Return the [x, y] coordinate for the center point of the cell that contains the specified text.  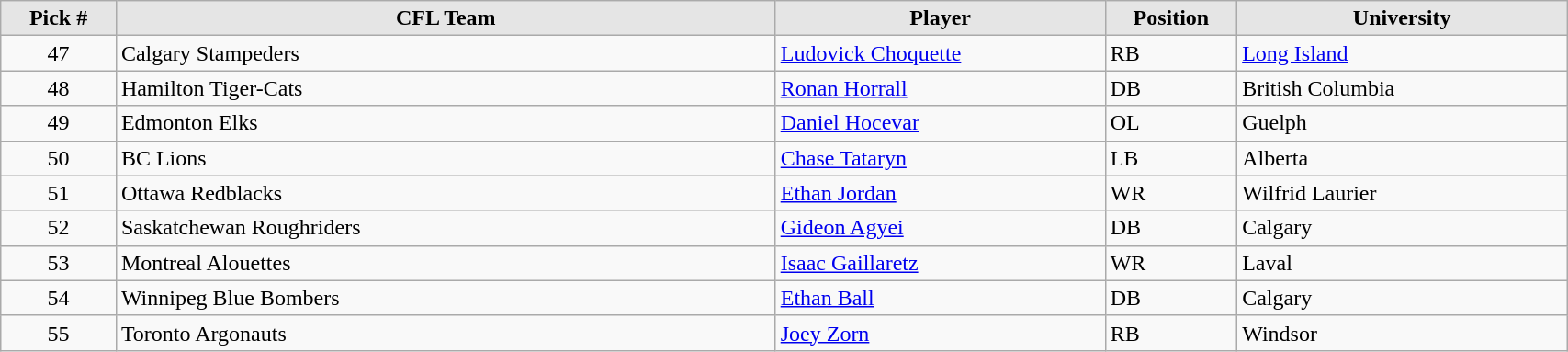
British Columbia [1402, 88]
50 [59, 158]
Montreal Alouettes [446, 263]
Chase Tataryn [941, 158]
48 [59, 88]
BC Lions [446, 158]
Laval [1402, 263]
Joey Zorn [941, 333]
Saskatchewan Roughriders [446, 228]
Daniel Hocevar [941, 123]
Position [1171, 18]
Ronan Horrall [941, 88]
CFL Team [446, 18]
Windsor [1402, 333]
OL [1171, 123]
51 [59, 193]
55 [59, 333]
Gideon Agyei [941, 228]
Ottawa Redblacks [446, 193]
Isaac Gaillaretz [941, 263]
LB [1171, 158]
Pick # [59, 18]
Ethan Jordan [941, 193]
54 [59, 298]
49 [59, 123]
Ludovick Choquette [941, 53]
University [1402, 18]
Winnipeg Blue Bombers [446, 298]
Long Island [1402, 53]
Guelph [1402, 123]
Alberta [1402, 158]
Calgary Stampeders [446, 53]
47 [59, 53]
Player [941, 18]
Toronto Argonauts [446, 333]
Hamilton Tiger-Cats [446, 88]
Edmonton Elks [446, 123]
52 [59, 228]
Ethan Ball [941, 298]
Wilfrid Laurier [1402, 193]
53 [59, 263]
